Determine the [X, Y] coordinate at the center of the cell enclosing the given text.  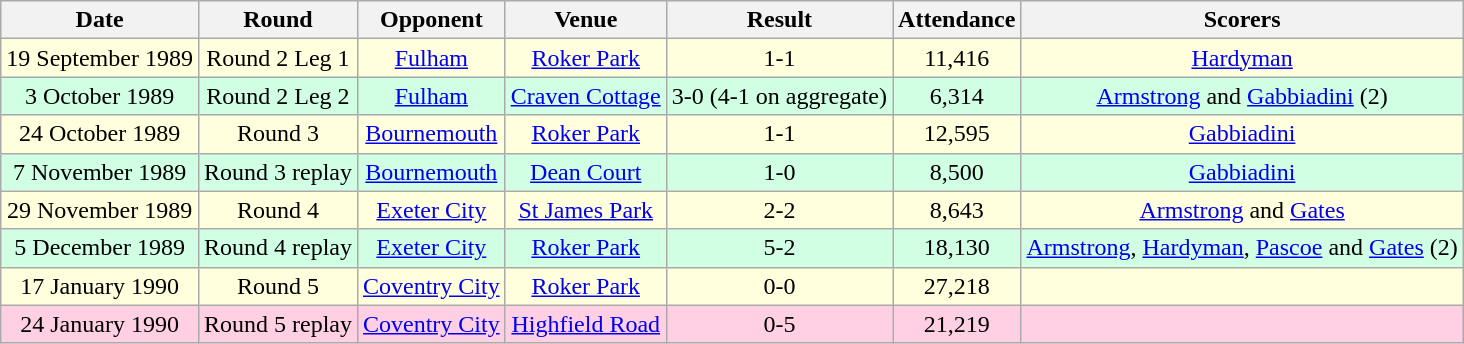
12,595 [957, 134]
Round 2 Leg 2 [278, 96]
8,500 [957, 172]
19 September 1989 [100, 58]
Venue [586, 20]
Round 3 [278, 134]
Attendance [957, 20]
Armstrong, Hardyman, Pascoe and Gates (2) [1242, 248]
Highfield Road [586, 324]
Scorers [1242, 20]
29 November 1989 [100, 210]
24 October 1989 [100, 134]
Armstrong and Gabbiadini (2) [1242, 96]
St James Park [586, 210]
Craven Cottage [586, 96]
5-2 [779, 248]
7 November 1989 [100, 172]
Round 5 [278, 286]
Date [100, 20]
1-0 [779, 172]
Round [278, 20]
24 January 1990 [100, 324]
27,218 [957, 286]
Round 5 replay [278, 324]
21,219 [957, 324]
Hardyman [1242, 58]
18,130 [957, 248]
0-0 [779, 286]
17 January 1990 [100, 286]
Round 2 Leg 1 [278, 58]
11,416 [957, 58]
5 December 1989 [100, 248]
Round 3 replay [278, 172]
Round 4 [278, 210]
8,643 [957, 210]
Result [779, 20]
3 October 1989 [100, 96]
Dean Court [586, 172]
6,314 [957, 96]
Round 4 replay [278, 248]
Armstrong and Gates [1242, 210]
3-0 (4-1 on aggregate) [779, 96]
2-2 [779, 210]
Opponent [431, 20]
0-5 [779, 324]
